Output the [X, Y] coordinate of the center of the cell containing the given text.  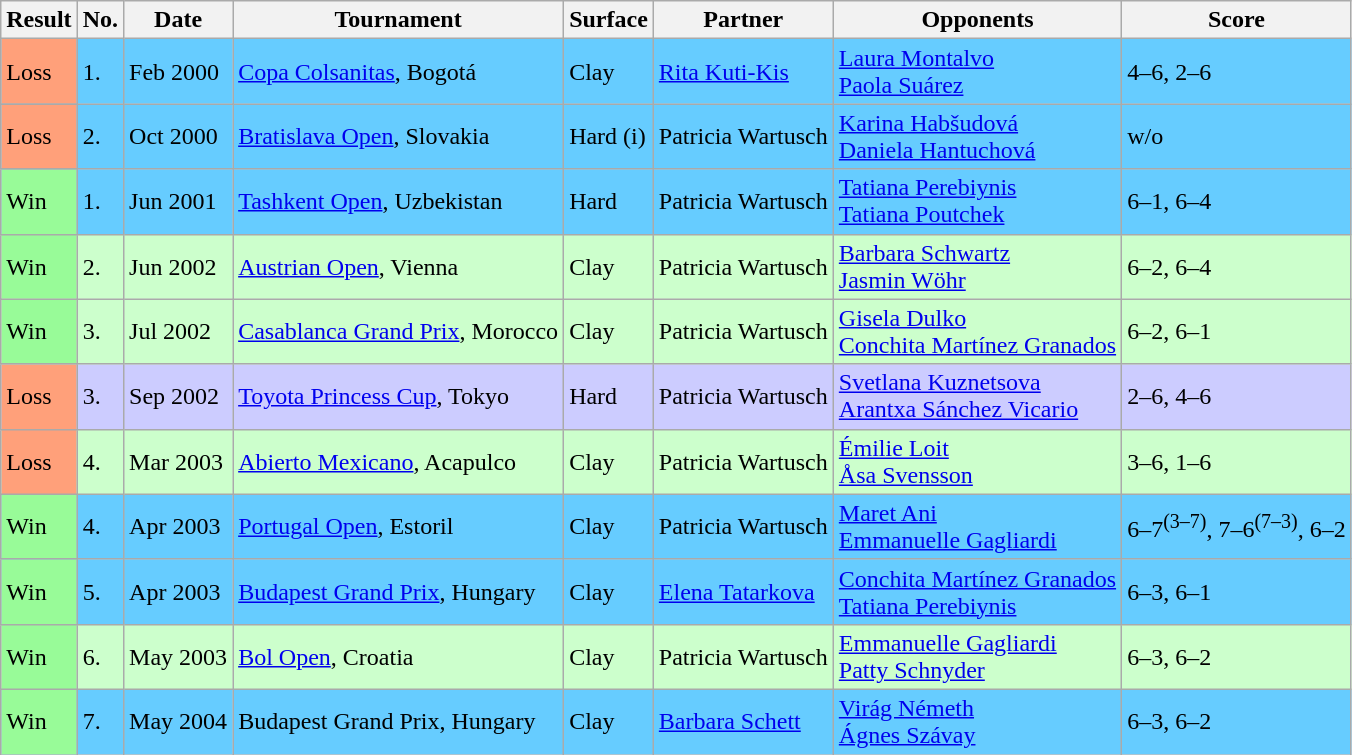
Svetlana Kuznetsova Arantxa Sánchez Vicario [977, 396]
Austrian Open, Vienna [398, 266]
Sep 2002 [178, 396]
Barbara Schwartz Jasmin Wöhr [977, 266]
Tashkent Open, Uzbekistan [398, 202]
6–2, 6–4 [1237, 266]
Conchita Martínez Granados Tatiana Perebiynis [977, 592]
Date [178, 20]
Opponents [977, 20]
Barbara Schett [743, 722]
6. [100, 656]
May 2004 [178, 722]
Mar 2003 [178, 462]
Bol Open, Croatia [398, 656]
6–2, 6–1 [1237, 332]
Elena Tatarkova [743, 592]
Virág Németh Ágnes Szávay [977, 722]
Toyota Princess Cup, Tokyo [398, 396]
Hard (i) [609, 136]
Maret Ani Emmanuelle Gagliardi [977, 526]
Surface [609, 20]
6–3, 6–1 [1237, 592]
Gisela Dulko Conchita Martínez Granados [977, 332]
Karina Habšudová Daniela Hantuchová [977, 136]
Jun 2001 [178, 202]
Bratislava Open, Slovakia [398, 136]
Jul 2002 [178, 332]
Oct 2000 [178, 136]
Abierto Mexicano, Acapulco [398, 462]
Jun 2002 [178, 266]
7. [100, 722]
Rita Kuti-Kis [743, 72]
4–6, 2–6 [1237, 72]
Partner [743, 20]
5. [100, 592]
Émilie Loit Åsa Svensson [977, 462]
2–6, 4–6 [1237, 396]
w/o [1237, 136]
Score [1237, 20]
Emmanuelle Gagliardi Patty Schnyder [977, 656]
No. [100, 20]
6–7(3–7), 7–6(7–3), 6–2 [1237, 526]
Feb 2000 [178, 72]
3–6, 1–6 [1237, 462]
Laura Montalvo Paola Suárez [977, 72]
Tournament [398, 20]
Portugal Open, Estoril [398, 526]
Tatiana Perebiynis Tatiana Poutchek [977, 202]
6–1, 6–4 [1237, 202]
Copa Colsanitas, Bogotá [398, 72]
May 2003 [178, 656]
Casablanca Grand Prix, Morocco [398, 332]
Result [39, 20]
